Detect which cell encompasses the target text, then output its [X, Y] center coordinate. 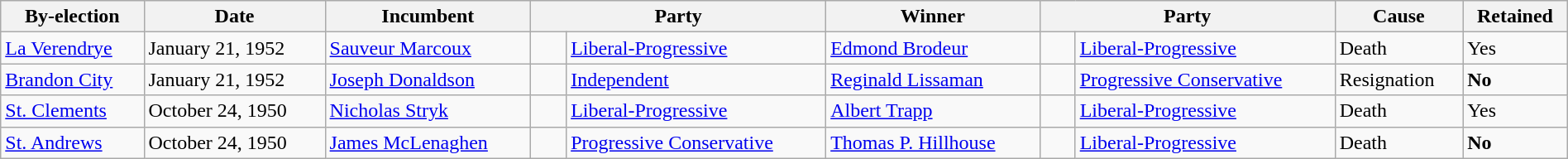
Reginald Lissaman [933, 79]
Cause [1398, 17]
Independent [696, 79]
La Verendrye [73, 48]
Resignation [1398, 79]
Albert Trapp [933, 111]
St. Andrews [73, 142]
Sauveur Marcoux [428, 48]
Winner [933, 17]
Brandon City [73, 79]
St. Clements [73, 111]
Retained [1515, 17]
Date [235, 17]
Thomas P. Hillhouse [933, 142]
Edmond Brodeur [933, 48]
Nicholas Stryk [428, 111]
James McLenaghen [428, 142]
Joseph Donaldson [428, 79]
Incumbent [428, 17]
By-election [73, 17]
